Identify which cell holds the provided text, then report its (x, y) central coordinate. 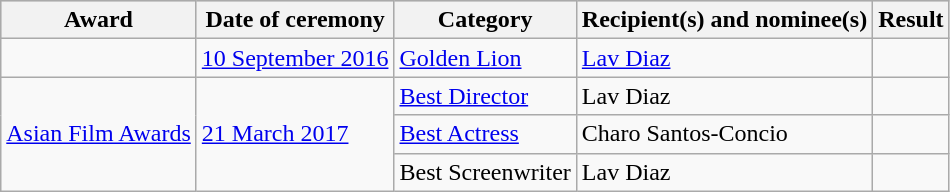
21 March 2017 (295, 134)
Best Screenwriter (485, 172)
Award (99, 20)
Charo Santos-Concio (724, 134)
Date of ceremony (295, 20)
Recipient(s) and nominee(s) (724, 20)
Best Director (485, 96)
Asian Film Awards (99, 134)
Result (911, 20)
Category (485, 20)
Best Actress (485, 134)
10 September 2016 (295, 58)
Golden Lion (485, 58)
